Pinpoint the cell where the given text exists, returning its [X, Y] midpoint coordinate. 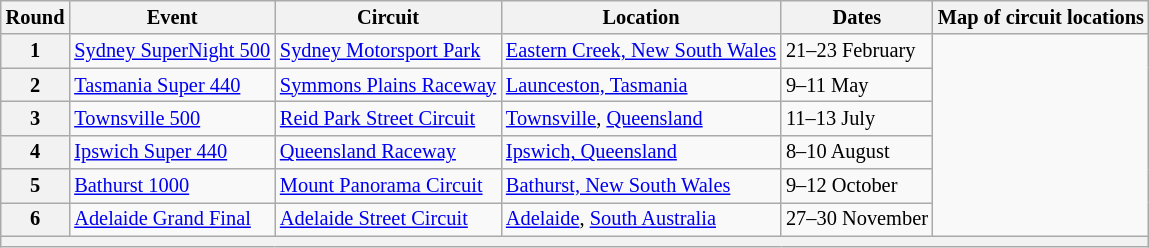
Symmons Plains Raceway [388, 85]
Ipswich Super 440 [172, 152]
11–13 July [857, 118]
Adelaide, South Australia [641, 219]
Sydney Motorsport Park [388, 51]
21–23 February [857, 51]
Launceston, Tasmania [641, 85]
Townsville, Queensland [641, 118]
9–12 October [857, 186]
2 [36, 85]
Reid Park Street Circuit [388, 118]
Queensland Raceway [388, 152]
Sydney SuperNight 500 [172, 51]
Circuit [388, 17]
Tasmania Super 440 [172, 85]
27–30 November [857, 219]
Eastern Creek, New South Wales [641, 51]
8–10 August [857, 152]
4 [36, 152]
6 [36, 219]
3 [36, 118]
1 [36, 51]
Adelaide Grand Final [172, 219]
Location [641, 17]
Map of circuit locations [1041, 17]
9–11 May [857, 85]
Bathurst, New South Wales [641, 186]
5 [36, 186]
Ipswich, Queensland [641, 152]
Round [36, 17]
Mount Panorama Circuit [388, 186]
Bathurst 1000 [172, 186]
Dates [857, 17]
Townsville 500 [172, 118]
Event [172, 17]
Adelaide Street Circuit [388, 219]
